Identify which cell holds the provided text, then report its (X, Y) central coordinate. 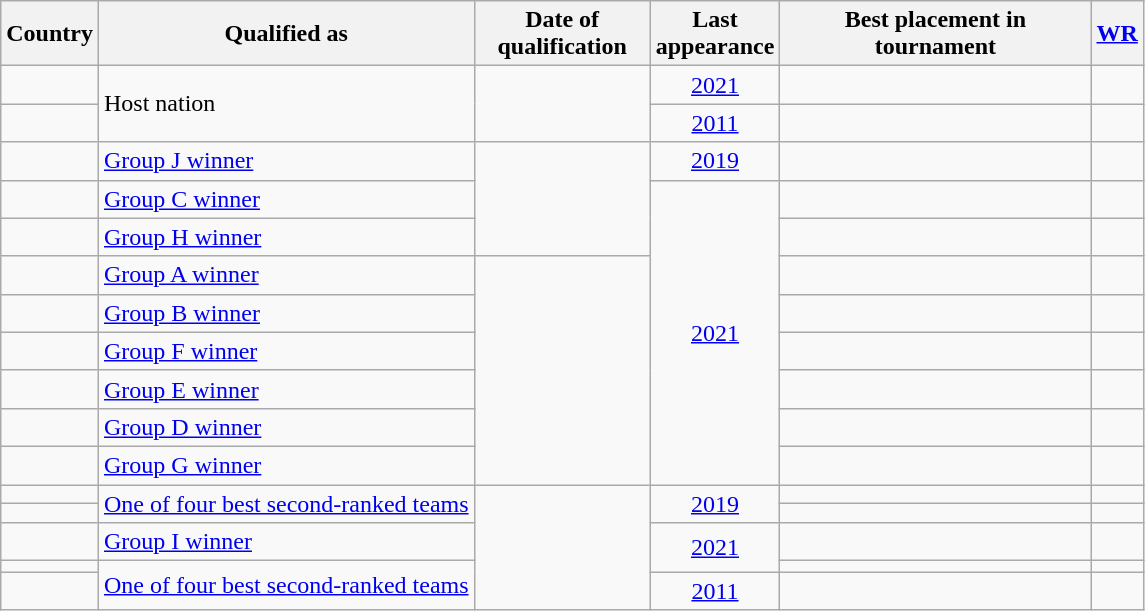
Group I winner (286, 542)
Qualified as (286, 34)
Group J winner (286, 161)
Group E winner (286, 389)
Group B winner (286, 313)
Date of qualification (562, 34)
Last appearance (715, 34)
WR (1117, 34)
Best placement in tournament (936, 34)
Host nation (286, 104)
Country (50, 34)
Group D winner (286, 427)
Group C winner (286, 199)
Group H winner (286, 237)
Group G winner (286, 465)
Group F winner (286, 351)
Group A winner (286, 275)
